Identify which cell holds the provided text, then report its (x, y) central coordinate. 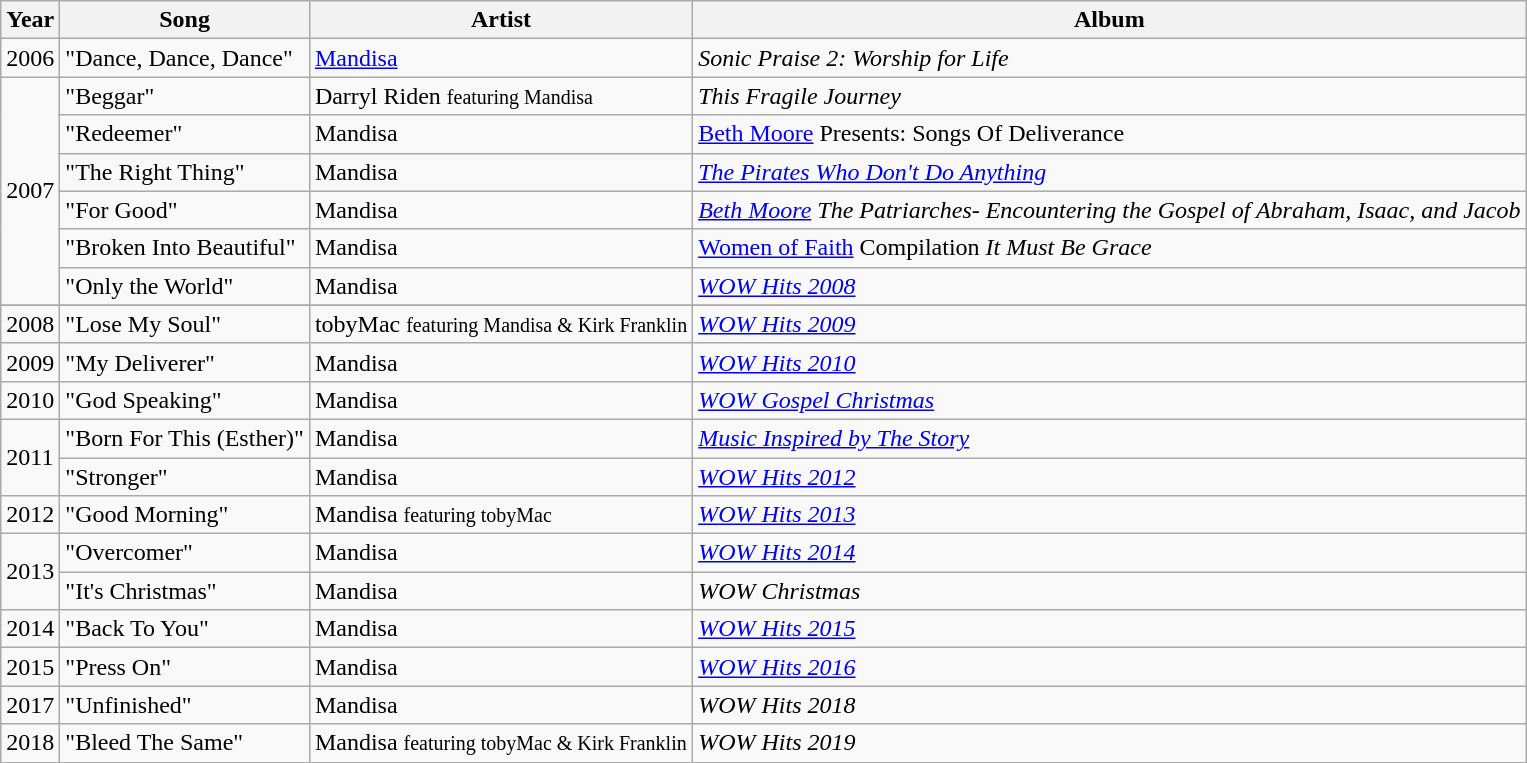
"God Speaking" (185, 400)
WOW Hits 2014 (1110, 553)
WOW Hits 2008 (1110, 286)
"Good Morning" (185, 515)
"The Right Thing" (185, 172)
Song (185, 20)
"Stronger" (185, 477)
tobyMac featuring Mandisa & Kirk Franklin (500, 324)
Music Inspired by The Story (1110, 438)
Beth Moore The Patriarches- Encountering the Gospel of Abraham, Isaac, and Jacob (1110, 210)
WOW Hits 2010 (1110, 362)
Year (30, 20)
WOW Gospel Christmas (1110, 400)
WOW Hits 2019 (1110, 743)
This Fragile Journey (1110, 96)
WOW Hits 2012 (1110, 477)
2012 (30, 515)
2006 (30, 58)
"Dance, Dance, Dance" (185, 58)
2018 (30, 743)
Beth Moore Presents: Songs Of Deliverance (1110, 134)
WOW Hits 2013 (1110, 515)
Album (1110, 20)
2013 (30, 572)
2017 (30, 705)
WOW Christmas (1110, 591)
"Press On" (185, 667)
"For Good" (185, 210)
"Broken Into Beautiful" (185, 248)
"Back To You" (185, 629)
WOW Hits 2009 (1110, 324)
WOW Hits 2015 (1110, 629)
Artist (500, 20)
"Beggar" (185, 96)
2010 (30, 400)
"Born For This (Esther)" (185, 438)
"Overcomer" (185, 553)
Mandisa featuring tobyMac (500, 515)
2007 (30, 191)
"Bleed The Same" (185, 743)
2011 (30, 457)
2009 (30, 362)
Sonic Praise 2: Worship for Life (1110, 58)
WOW Hits 2016 (1110, 667)
"Redeemer" (185, 134)
2015 (30, 667)
WOW Hits 2018 (1110, 705)
Darryl Riden featuring Mandisa (500, 96)
"Unfinished" (185, 705)
"Lose My Soul" (185, 324)
"My Deliverer" (185, 362)
2008 (30, 324)
Mandisa featuring tobyMac & Kirk Franklin (500, 743)
The Pirates Who Don't Do Anything (1110, 172)
Women of Faith Compilation It Must Be Grace (1110, 248)
"It's Christmas" (185, 591)
"Only the World" (185, 286)
2014 (30, 629)
